Scan for the cell matching the given text and deliver its (X, Y) coordinate at center. 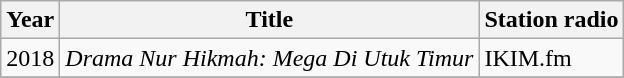
IKIM.fm (552, 58)
Drama Nur Hikmah: Mega Di Utuk Timur (270, 58)
Year (30, 20)
Title (270, 20)
2018 (30, 58)
Station radio (552, 20)
